Extract the (x, y) coordinate from the center of the cell holding the provided text.  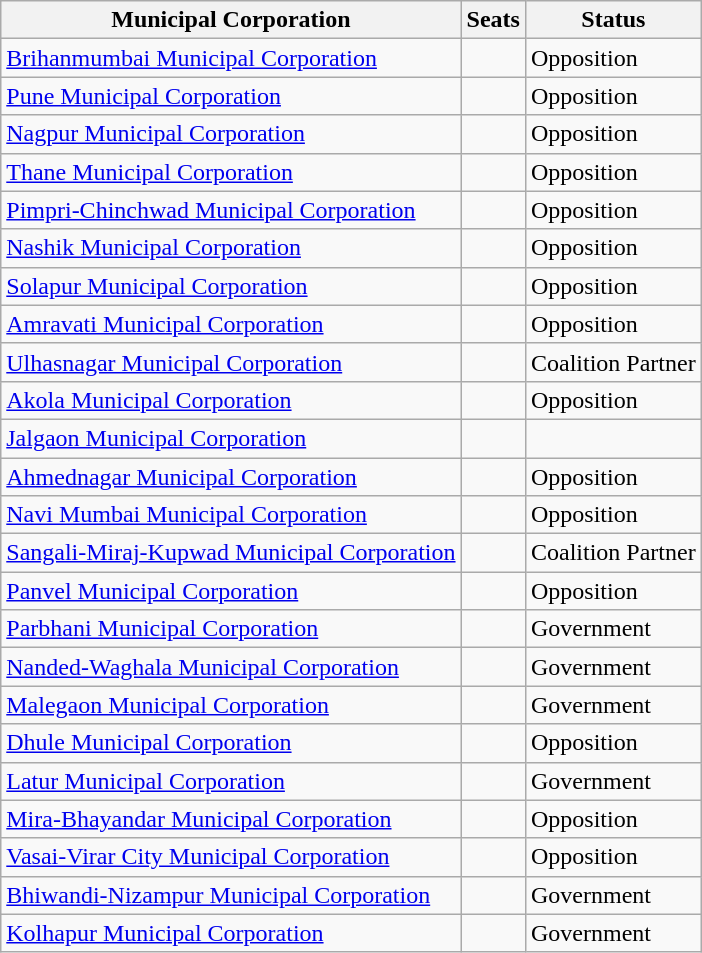
Malegaon Municipal Corporation (231, 705)
Pune Municipal Corporation (231, 96)
Status (613, 20)
Seats (493, 20)
Brihanmumbai Municipal Corporation (231, 58)
Vasai-Virar City Municipal Corporation (231, 857)
Bhiwandi-Nizampur Municipal Corporation (231, 895)
Nashik Municipal Corporation (231, 248)
Akola Municipal Corporation (231, 400)
Kolhapur Municipal Corporation (231, 933)
Nagpur Municipal Corporation (231, 134)
Municipal Corporation (231, 20)
Sangali-Miraj-Kupwad Municipal Corporation (231, 553)
Dhule Municipal Corporation (231, 743)
Nanded-Waghala Municipal Corporation (231, 667)
Parbhani Municipal Corporation (231, 629)
Pimpri-Chinchwad Municipal Corporation (231, 210)
Jalgaon Municipal Corporation (231, 438)
Panvel Municipal Corporation (231, 591)
Mira-Bhayandar Municipal Corporation (231, 819)
Amravati Municipal Corporation (231, 324)
Thane Municipal Corporation (231, 172)
Navi Mumbai Municipal Corporation (231, 515)
Ahmednagar Municipal Corporation (231, 477)
Latur Municipal Corporation (231, 781)
Ulhasnagar Municipal Corporation (231, 362)
Solapur Municipal Corporation (231, 286)
